For the text-containing cell, return its midpoint in [X, Y] coordinate format. 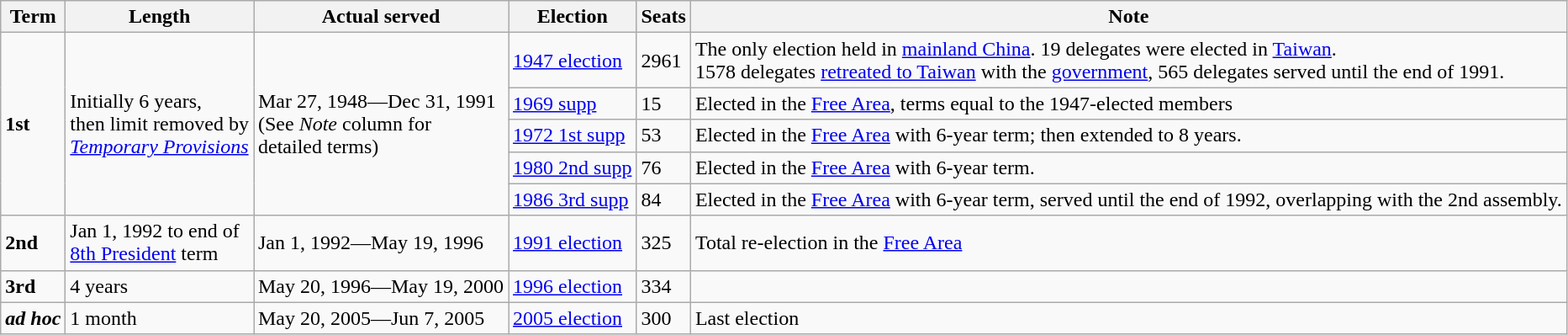
2961 [663, 61]
Total re-election in the Free Area [1128, 242]
Note [1128, 17]
334 [663, 286]
Length [160, 17]
3rd [34, 286]
325 [663, 242]
Actual served [382, 17]
Initially 6 years,then limit removed byTemporary Provisions [160, 125]
1969 supp [573, 104]
1947 election [573, 61]
May 20, 1996—May 19, 2000 [382, 286]
84 [663, 199]
1996 election [573, 286]
4 years [160, 286]
1972 1st supp [573, 136]
Elected in the Free Area with 6-year term, served until the end of 1992, overlapping with the 2nd assembly. [1128, 199]
Seats [663, 17]
Last election [1128, 318]
Election [573, 17]
Elected in the Free Area, terms equal to the 1947-elected members [1128, 104]
Elected in the Free Area with 6-year term; then extended to 8 years. [1128, 136]
1980 2nd supp [573, 167]
Jan 1, 1992 to end of8th President term [160, 242]
1991 election [573, 242]
15 [663, 104]
53 [663, 136]
2005 election [573, 318]
Mar 27, 1948—Dec 31, 1991(See Note column fordetailed terms) [382, 125]
Jan 1, 1992—May 19, 1996 [382, 242]
1986 3rd supp [573, 199]
Elected in the Free Area with 6-year term. [1128, 167]
1st [34, 125]
300 [663, 318]
May 20, 2005—Jun 7, 2005 [382, 318]
76 [663, 167]
2nd [34, 242]
ad hoc [34, 318]
Term [34, 17]
1 month [160, 318]
